Detect which cell encompasses the target text, then output its (x, y) center coordinate. 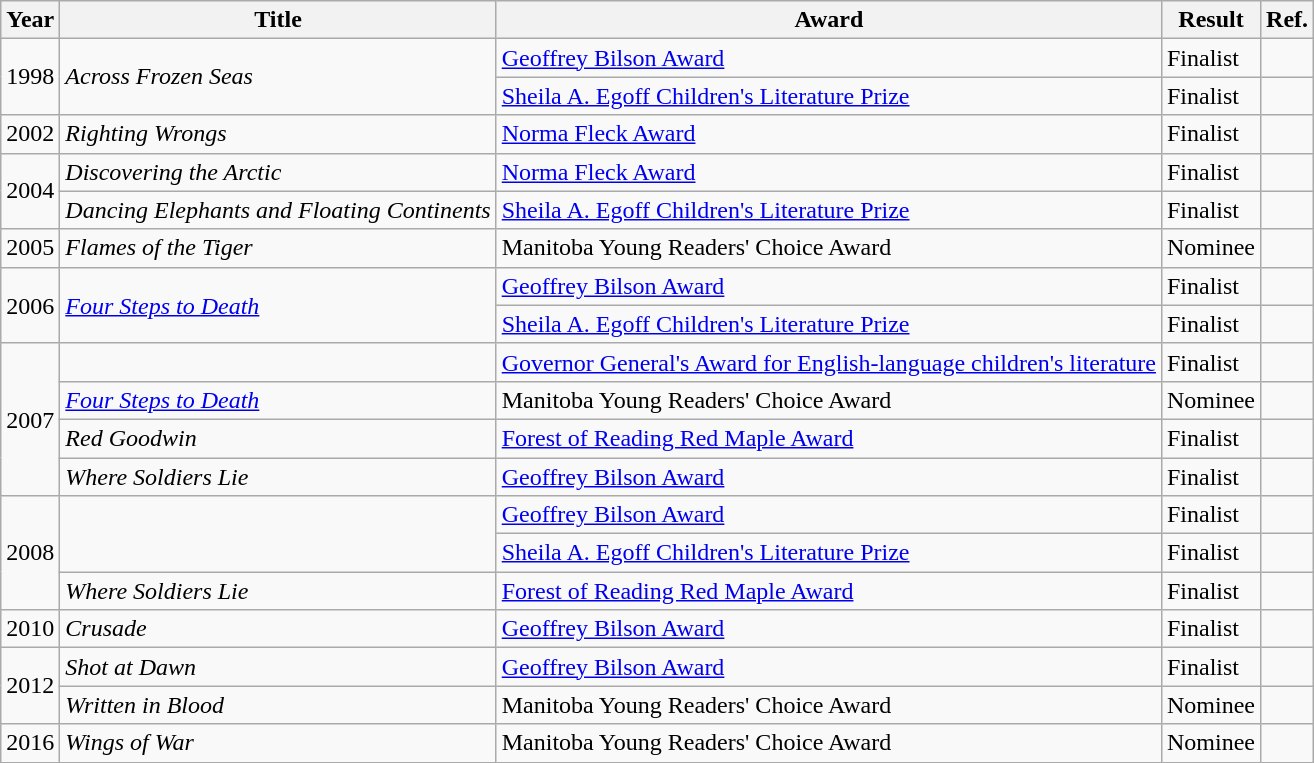
2004 (30, 191)
Governor General's Award for English-language children's literature (828, 362)
Ref. (1288, 20)
Dancing Elephants and Floating Continents (278, 210)
Crusade (278, 629)
Discovering the Arctic (278, 172)
Title (278, 20)
Across Frozen Seas (278, 77)
Result (1210, 20)
2006 (30, 305)
2012 (30, 686)
2010 (30, 629)
2007 (30, 419)
Award (828, 20)
Written in Blood (278, 705)
2016 (30, 743)
Shot at Dawn (278, 667)
2002 (30, 134)
Red Goodwin (278, 438)
Wings of War (278, 743)
1998 (30, 77)
2008 (30, 553)
Flames of the Tiger (278, 248)
2005 (30, 248)
Year (30, 20)
Righting Wrongs (278, 134)
